Pinpoint the cell where the given text exists, returning its (X, Y) midpoint coordinate. 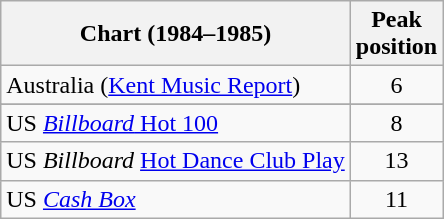
US Billboard Hot 100 (176, 123)
11 (396, 199)
Australia (Kent Music Report) (176, 85)
13 (396, 161)
6 (396, 85)
8 (396, 123)
US Cash Box (176, 199)
Chart (1984–1985) (176, 34)
Peakposition (396, 34)
US Billboard Hot Dance Club Play (176, 161)
